Determine the (X, Y) coordinate at the center of the cell enclosing the given text.  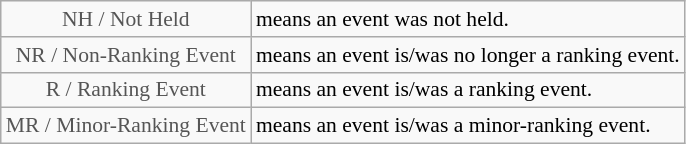
MR / Minor-Ranking Event (126, 126)
means an event is/was no longer a ranking event. (468, 55)
means an event is/was a ranking event. (468, 90)
NR / Non-Ranking Event (126, 55)
R / Ranking Event (126, 90)
means an event is/was a minor-ranking event. (468, 126)
means an event was not held. (468, 19)
NH / Not Held (126, 19)
